Identify which cell holds the provided text, then report its (x, y) central coordinate. 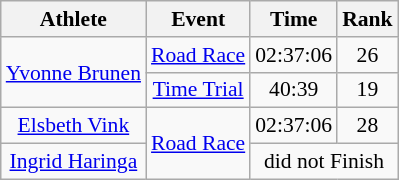
19 (368, 90)
28 (368, 126)
40:39 (294, 90)
Time Trial (198, 90)
Event (198, 19)
Elsbeth Vink (74, 126)
did not Finish (324, 162)
Yvonne Brunen (74, 72)
Athlete (74, 19)
Ingrid Haringa (74, 162)
26 (368, 55)
Rank (368, 19)
Time (294, 19)
